Search for the cell housing the specified text and yield its (X, Y) center coordinate. 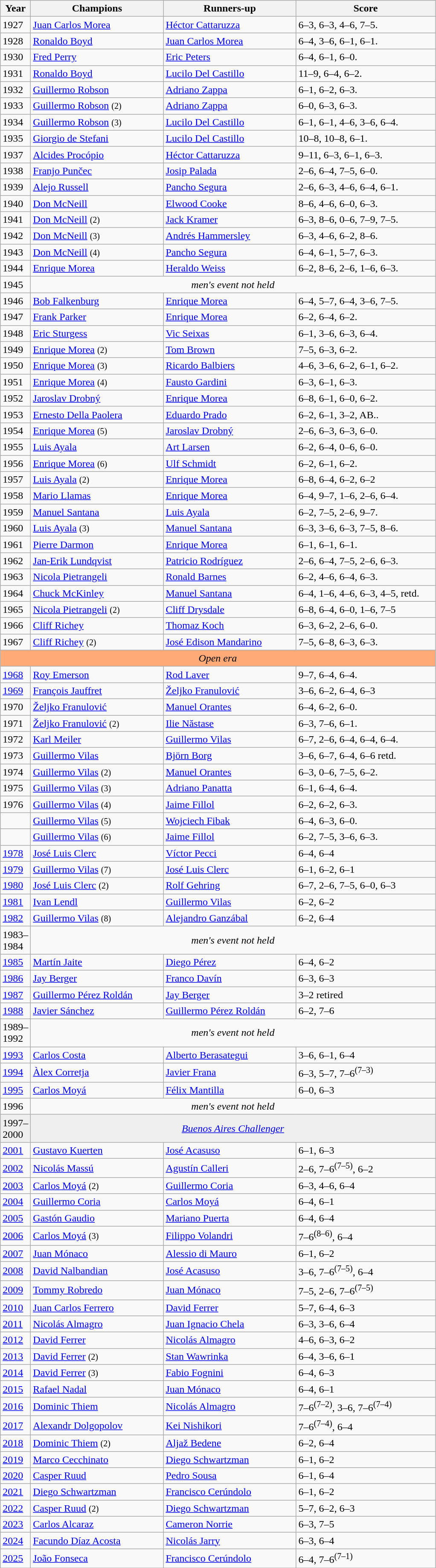
Nicolás Jarry (230, 1541)
6–8, 6–1, 6–0, 6–2. (366, 398)
1970 (15, 707)
2005 (15, 1218)
Juan Carlos Ferrero (97, 1308)
1942 (15, 236)
1928 (15, 41)
7–5, 6–3, 6–2. (366, 350)
1944 (15, 268)
2008 (15, 1271)
6–2, 7–5, 2–6, 9–7. (366, 512)
6–3, 3–6, 6–3, 7–5, 8–6. (366, 528)
Nicola Pietrangeli (97, 577)
6–3, 5–7, 7–6(7–3) (366, 1073)
6–4, 6–1, 6–0. (366, 57)
Vic Seixas (230, 333)
2002 (15, 1169)
8–6, 4–6, 6–0, 6–3. (366, 204)
6–3, 0–6, 7–5, 6–2. (366, 772)
Runners-up (230, 9)
1968 (15, 674)
6–3, 4–6, 6–2, 8–6. (366, 236)
João Fonseca (97, 1559)
Nicolás Massú (97, 1169)
2018 (15, 1443)
Don McNeill (4) (97, 252)
José Luis Clerc (2) (97, 886)
Enrique Morea (2) (97, 350)
1935 (15, 138)
6–3, 6–1, 6–3. (366, 382)
6–2, 8–6, 2–6, 1–6, 6–3. (366, 268)
Jan-Erik Lundqvist (97, 561)
Agustín Calleri (230, 1169)
Félix Mantilla (230, 1090)
9–11, 6–3, 6–1, 6–3. (366, 154)
7–6(7–2), 3–6, 7–6(7–4) (366, 1407)
1969 (15, 691)
Guillermo Vilas (7) (97, 869)
Rafael Nadal (97, 1389)
2014 (15, 1373)
Jack Kramer (230, 220)
Enrique Morea (3) (97, 366)
Enrique Morea (4) (97, 382)
3–6, 6–1, 6–4 (366, 1055)
1956 (15, 463)
Frank Parker (97, 317)
4–6, 3–6, 6–2, 6–1, 6–2. (366, 366)
6–2, 7–6 (366, 1011)
Pedro Sousa (230, 1476)
1988 (15, 1011)
Patricio Rodríguez (230, 561)
Gastón Gaudio (97, 1218)
Chuck McKinley (97, 593)
David Nalbandian (97, 1271)
1973 (15, 756)
Josip Palada (230, 171)
6–1, 6–2, 6–3. (366, 90)
1963 (15, 577)
1946 (15, 301)
Bob Falkenburg (97, 301)
6–2, 6–1, 6–2. (366, 463)
Alejo Russell (97, 187)
Art Larsen (230, 447)
6–1, 6–3 (366, 1150)
1989–1992 (15, 1033)
Guillermo Vilas (4) (97, 804)
2011 (15, 1324)
3–6, 6–2, 6–4, 6–3 (366, 691)
Mariano Puerta (230, 1218)
Don McNeill (2) (97, 220)
1962 (15, 561)
1974 (15, 772)
1937 (15, 154)
Alberto Berasategui (230, 1055)
6–7, 2–6, 7–5, 6–0, 6–3 (366, 886)
6–3, 6–2, 2–6, 6–0. (366, 626)
Filippo Volandri (230, 1236)
7–6(7–4), 6–4 (366, 1425)
Adriano Panatta (230, 788)
6–4, 6–3 (366, 1373)
2023 (15, 1524)
1933 (15, 106)
6–3, 8–6, 0–6, 7–9, 7–5. (366, 220)
Enrique Morea (6) (97, 463)
6–3, 3–6, 6–4 (366, 1324)
Juan Ignacio Chela (230, 1324)
1932 (15, 90)
2006 (15, 1236)
Fred Perry (97, 57)
Eric Sturgess (97, 333)
Alexandr Dolgopolov (97, 1425)
1934 (15, 122)
Martín Jaite (97, 962)
4–6, 6–3, 6–2 (366, 1340)
2–6, 6–4, 7–5, 6–0. (366, 171)
Don McNeill (3) (97, 236)
Ronald Barnes (230, 577)
6–2, 6–2, 6–3. (366, 804)
Aljaž Bedene (230, 1443)
6–1, 3–6, 6–3, 6–4. (366, 333)
Franco Davín (230, 978)
6–0, 6–3, 6–3. (366, 106)
Ricardo Balbiers (230, 366)
6–3, 6–4 (366, 1541)
Carlos Moyá (3) (97, 1236)
Cliff Richey (2) (97, 642)
2017 (15, 1425)
Pierre Darmon (97, 545)
2010 (15, 1308)
1959 (15, 512)
1979 (15, 869)
1947 (15, 317)
3–6, 7–6(7–5), 6–4 (366, 1271)
Víctor Pecci (230, 853)
Don McNeill (97, 204)
1995 (15, 1090)
Casper Ruud (2) (97, 1508)
1955 (15, 447)
5–7, 6–4, 6–3 (366, 1308)
Guillermo Robson (97, 90)
Enrique Morea (5) (97, 431)
2024 (15, 1541)
2003 (15, 1186)
Björn Borg (230, 756)
1949 (15, 350)
1945 (15, 285)
Open era (218, 658)
Score (366, 9)
2007 (15, 1253)
1961 (15, 545)
7–6(8–6), 6–4 (366, 1236)
6–1, 6–4 (366, 1476)
6–4, 6–1, 5–7, 6–3. (366, 252)
Ivan Lendl (97, 902)
6–4, 6–2, 6–0. (366, 707)
6–2, 4–6, 6–4, 6–3. (366, 577)
Dominic Thiem (2) (97, 1443)
David Ferrer (2) (97, 1356)
2001 (15, 1150)
Eric Peters (230, 57)
1967 (15, 642)
Heraldo Weiss (230, 268)
2–6, 7–6(7–5), 6–2 (366, 1169)
6–7, 2–6, 6–4, 6–4, 6–4. (366, 740)
Nicola Pietrangeli (2) (97, 609)
1994 (15, 1073)
2012 (15, 1340)
1953 (15, 414)
1951 (15, 382)
Cameron Norrie (230, 1524)
2004 (15, 1202)
6–8, 6–4, 6–2, 6–2 (366, 480)
Facundo Díaz Acosta (97, 1541)
1939 (15, 187)
1987 (15, 995)
2016 (15, 1407)
6–4, 1–6, 4–6, 6–3, 4–5, retd. (366, 593)
6–4, 6–2 (366, 962)
Casper Ruud (97, 1476)
Fausto Gardini (230, 382)
6–2, 6–2 (366, 902)
Javier Sánchez (97, 1011)
1950 (15, 366)
1993 (15, 1055)
1980 (15, 886)
1930 (15, 57)
Cliff Drysdale (230, 609)
1960 (15, 528)
6–2, 7–5, 3–6, 6–3. (366, 837)
6–1, 6–2, 6–1 (366, 869)
10–8, 10–8, 6–1. (366, 138)
2019 (15, 1460)
Ulf Schmidt (230, 463)
6–2, 6–4, 0–6, 6–0. (366, 447)
2025 (15, 1559)
1954 (15, 431)
6–8, 6–4, 6–0, 1–6, 7–5 (366, 609)
1997–2000 (15, 1128)
Marco Cecchinato (97, 1460)
6–1, 6–1, 4–6, 3–6, 6–4. (366, 122)
2020 (15, 1476)
6–4, 3–6, 6–1, 6–1. (366, 41)
Diego Pérez (230, 962)
Guillermo Robson (2) (97, 106)
Wojciech Fibak (230, 821)
Dominic Thiem (97, 1407)
6–4, 6–3, 6–0. (366, 821)
5–7, 6–2, 6–3 (366, 1508)
6–2, 6–4, 6–2. (366, 317)
David Ferrer (3) (97, 1373)
Eduardo Prado (230, 414)
11–9, 6–4, 6–2. (366, 73)
6–3, 6–3 (366, 978)
2022 (15, 1508)
6–3, 6–3, 4–6, 7–5. (366, 25)
Alejandro Ganzábal (230, 918)
1986 (15, 978)
1976 (15, 804)
1958 (15, 496)
1985 (15, 962)
1966 (15, 626)
1996 (15, 1106)
9–7, 6–4, 6–4. (366, 674)
Year (15, 9)
Luis Ayala (3) (97, 528)
1965 (15, 609)
Željko Franulović (2) (97, 723)
Guillermo Robson (3) (97, 122)
Tommy Robredo (97, 1290)
Àlex Corretja (97, 1073)
Karl Meiler (97, 740)
Rolf Gehring (230, 886)
6–4, 9–7, 1–6, 2–6, 6–4. (366, 496)
Roy Emerson (97, 674)
Giorgio de Stefani (97, 138)
1964 (15, 593)
Carlos Moyá (2) (97, 1186)
Andrés Hammersley (230, 236)
3–2 retired (366, 995)
2015 (15, 1389)
6–0, 6–3 (366, 1090)
2021 (15, 1492)
1975 (15, 788)
Alcides Procópio (97, 154)
7–5, 6–8, 6–3, 6–3. (366, 642)
1971 (15, 723)
1983–1984 (15, 940)
1940 (15, 204)
Carlos Costa (97, 1055)
2–6, 6–4, 7–5, 2–6, 6–3. (366, 561)
Carlos Alcaraz (97, 1524)
6–4, 3–6, 6–1 (366, 1356)
Thomaz Koch (230, 626)
Rod Laver (230, 674)
Luis Ayala (2) (97, 480)
Gustavo Kuerten (97, 1150)
Tom Brown (230, 350)
Cliff Richey (97, 626)
6–3, 7–6, 6–1. (366, 723)
2013 (15, 1356)
Guillermo Vilas (2) (97, 772)
Stan Wawrinka (230, 1356)
Champions (97, 9)
Mario Llamas (97, 496)
1941 (15, 220)
2–6, 6–3, 4–6, 6–4, 6–1. (366, 187)
Buenos Aires Challenger (233, 1128)
Kei Nishikori (230, 1425)
Guillermo Vilas (8) (97, 918)
1981 (15, 902)
José Edison Mandarino (230, 642)
1948 (15, 333)
François Jauffret (97, 691)
1927 (15, 25)
Guillermo Vilas (6) (97, 837)
1972 (15, 740)
2009 (15, 1290)
Ilie Năstase (230, 723)
1943 (15, 252)
6–4, 7–6(7–1) (366, 1559)
1931 (15, 73)
Ernesto Della Paolera (97, 414)
1957 (15, 480)
Alessio di Mauro (230, 1253)
Guillermo Vilas (5) (97, 821)
3–6, 6–7, 6–4, 6–6 retd. (366, 756)
Franjo Punčec (97, 171)
1978 (15, 853)
Fabio Fognini (230, 1373)
Javier Frana (230, 1073)
6–3, 7–5 (366, 1524)
6–4, 5–7, 6–4, 3–6, 7–5. (366, 301)
Elwood Cooke (230, 204)
6–1, 6–4, 6–4. (366, 788)
Guillermo Vilas (3) (97, 788)
6–3, 4–6, 6–4 (366, 1186)
1938 (15, 171)
1952 (15, 398)
1982 (15, 918)
7–5, 2–6, 7–6(7–5) (366, 1290)
6–1, 6–1, 6–1. (366, 545)
6–2, 6–1, 3–2, AB.. (366, 414)
2–6, 6–3, 6–3, 6–0. (366, 431)
